Return [x, y] of the center of cell containing provided text 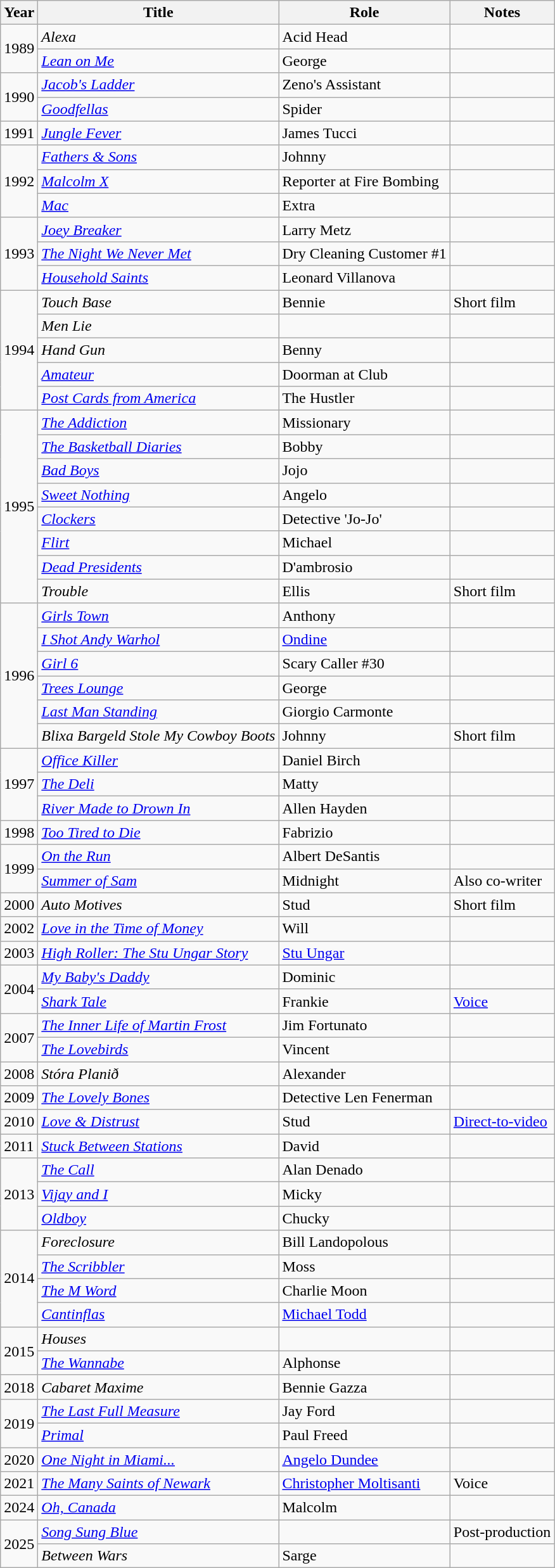
Angelo Dundee [364, 1459]
2021 [19, 1484]
2009 [19, 1098]
Sarge [364, 1556]
Post-production [502, 1532]
Malcolm [364, 1508]
Title [158, 13]
Jay Ford [364, 1411]
Mac [158, 205]
The Night We Never Met [158, 253]
2025 [19, 1544]
Bad Boys [158, 471]
1995 [19, 507]
The M Word [158, 1291]
Ellis [364, 591]
1989 [19, 49]
The Hustler [364, 398]
1996 [19, 675]
Amateur [158, 374]
Giorgio Carmonte [364, 712]
2014 [19, 1278]
Extra [364, 205]
Men Lie [158, 326]
Fabrizio [364, 832]
Touch Base [158, 302]
Malcolm X [158, 181]
Frankie [364, 1001]
2015 [19, 1351]
Trees Lounge [158, 687]
Shark Tale [158, 1001]
Chucky [364, 1218]
2011 [19, 1146]
Love in the Time of Money [158, 929]
Cabaret Maxime [158, 1387]
1999 [19, 869]
1998 [19, 832]
2002 [19, 929]
1997 [19, 784]
Lean on Me [158, 61]
Matty [364, 784]
The Wannabe [158, 1363]
Ondine [364, 639]
2018 [19, 1387]
Alexa [158, 37]
Notes [502, 13]
Bill Landopolous [364, 1242]
1990 [19, 97]
High Roller: The Stu Ungar Story [158, 953]
Clockers [158, 519]
Dead Presidents [158, 567]
Daniel Birch [364, 760]
Between Wars [158, 1556]
Alexander [364, 1074]
The Deli [158, 784]
Detective Len Fenerman [364, 1098]
1994 [19, 350]
James Tucci [364, 133]
Midnight [364, 881]
Too Tired to Die [158, 832]
On the Run [158, 857]
Cantinflas [158, 1315]
2004 [19, 989]
Vijay and I [158, 1194]
Dominic [364, 977]
D'ambrosio [364, 567]
Benny [364, 350]
The Many Saints of Newark [158, 1484]
Bennie Gazza [364, 1387]
Detective 'Jo-Jo' [364, 519]
Jacob's Ladder [158, 85]
Vincent [364, 1049]
The Lovely Bones [158, 1098]
Year [19, 13]
1992 [19, 181]
2000 [19, 905]
Last Man Standing [158, 712]
Scary Caller #30 [364, 663]
2003 [19, 953]
2024 [19, 1508]
The Addiction [158, 423]
Zeno's Assistant [364, 85]
Alphonse [364, 1363]
The Lovebirds [158, 1049]
River Made to Drown In [158, 808]
Primal [158, 1435]
Spider [364, 109]
Also co-writer [502, 881]
Paul Freed [364, 1435]
The Scribbler [158, 1266]
One Night in Miami... [158, 1459]
Albert DeSantis [364, 857]
Summer of Sam [158, 881]
Bennie [364, 302]
Hand Gun [158, 350]
1993 [19, 253]
Alan Denado [364, 1170]
Sweet Nothing [158, 495]
The Call [158, 1170]
Micky [364, 1194]
Stóra Planið [158, 1074]
Blixa Bargeld Stole My Cowboy Boots [158, 736]
Leonard Villanova [364, 277]
Post Cards from America [158, 398]
Acid Head [364, 37]
Song Sung Blue [158, 1532]
Michael Todd [364, 1315]
Angelo [364, 495]
I Shot Andy Warhol [158, 639]
Reporter at Fire Bombing [364, 181]
Joey Breaker [158, 229]
Role [364, 13]
The Basketball Diaries [158, 447]
Office Killer [158, 760]
Oh, Canada [158, 1508]
Oldboy [158, 1218]
2013 [19, 1194]
Allen Hayden [364, 808]
Christopher Moltisanti [364, 1484]
Jojo [364, 471]
Jim Fortunato [364, 1025]
2008 [19, 1074]
Stu Ungar [364, 953]
Girls Town [158, 615]
Jungle Fever [158, 133]
2019 [19, 1423]
Larry Metz [364, 229]
Foreclosure [158, 1242]
2010 [19, 1122]
Missionary [364, 423]
Household Saints [158, 277]
2007 [19, 1037]
Moss [364, 1266]
Direct-to-video [502, 1122]
Michael [364, 543]
Will [364, 929]
Charlie Moon [364, 1291]
Love & Distrust [158, 1122]
Dry Cleaning Customer #1 [364, 253]
Stuck Between Stations [158, 1146]
1991 [19, 133]
Fathers & Sons [158, 157]
The Last Full Measure [158, 1411]
Flirt [158, 543]
Trouble [158, 591]
2020 [19, 1459]
Goodfellas [158, 109]
The Inner Life of Martin Frost [158, 1025]
David [364, 1146]
Girl 6 [158, 663]
Anthony [364, 615]
Bobby [364, 447]
Auto Motives [158, 905]
Doorman at Club [364, 374]
Houses [158, 1339]
My Baby's Daddy [158, 977]
